Pinpoint the cell where the given text exists, returning its (x, y) midpoint coordinate. 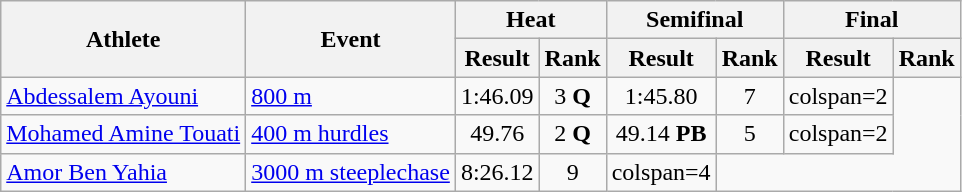
8:26.12 (497, 172)
3000 m steeplechase (351, 172)
2 Q (572, 134)
5 (750, 134)
Heat (530, 20)
Abdessalem Ayouni (124, 96)
Amor Ben Yahia (124, 172)
1:46.09 (497, 96)
7 (750, 96)
9 (572, 172)
Event (351, 39)
49.76 (497, 134)
Mohamed Amine Touati (124, 134)
3 Q (572, 96)
Final (872, 20)
49.14 PB (661, 134)
colspan=4 (661, 172)
400 m hurdles (351, 134)
Semifinal (694, 20)
800 m (351, 96)
1:45.80 (661, 96)
Athlete (124, 39)
